Extract the (X, Y) coordinate from the center of the cell holding the provided text.  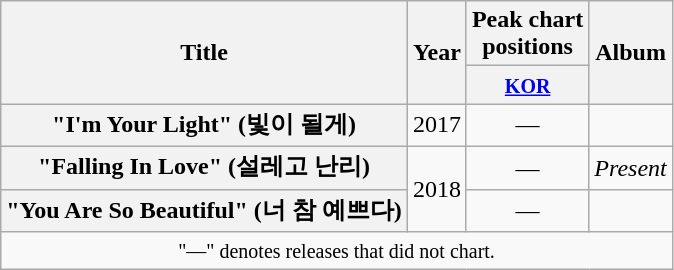
Title (204, 52)
"I'm Your Light" (빛이 될게) (204, 126)
Present (630, 168)
Album (630, 52)
"Falling In Love" (설레고 난리) (204, 168)
KOR (527, 85)
2017 (436, 126)
"You Are So Beautiful" (너 참 예쁘다) (204, 210)
Year (436, 52)
"—" denotes releases that did not chart. (337, 251)
Peak chart positions (527, 34)
2018 (436, 188)
